For the text-containing cell, return its midpoint in (X, Y) coordinate format. 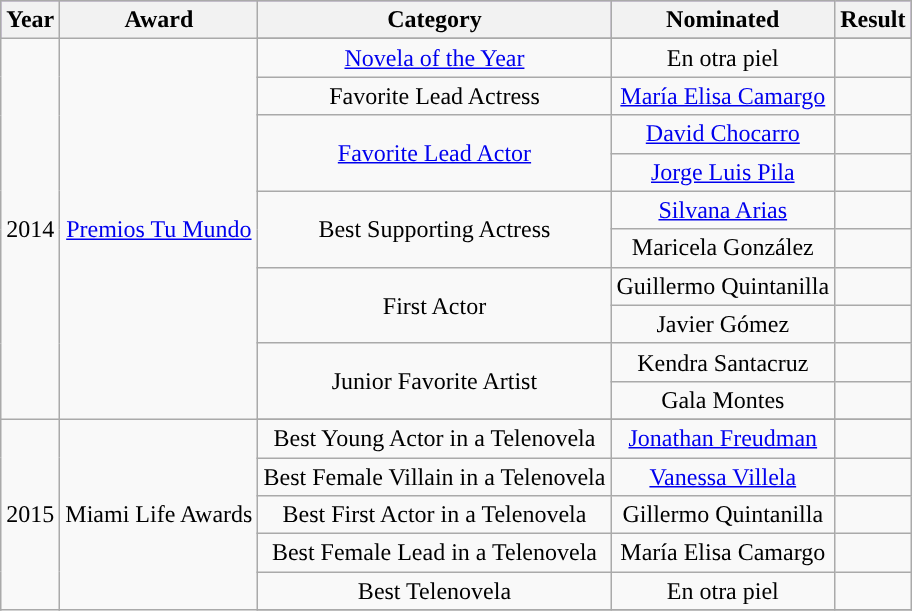
Award (159, 20)
Jorge Luis Pila (723, 172)
Best Female Lead in a Telenovela (434, 553)
Favorite Lead Actress (434, 96)
Vanessa Villela (723, 477)
Result (873, 20)
Gillermo Quintanilla (723, 515)
David Chocarro (723, 134)
Javier Gómez (723, 324)
Kendra Santacruz (723, 362)
Favorite Lead Actor (434, 153)
Jonathan Freudman (723, 438)
First Actor (434, 305)
Novela of the Year (434, 58)
Silvana Arias (723, 210)
2015 (30, 514)
Category (434, 20)
Miami Life Awards (159, 514)
Gala Montes (723, 400)
Best Young Actor in a Telenovela (434, 438)
Best Female Villain in a Telenovela (434, 477)
Best Telenovela (434, 591)
2014 (30, 230)
Guillermo Quintanilla (723, 286)
Junior Favorite Artist (434, 381)
Best Supporting Actress (434, 229)
Premios Tu Mundo (159, 230)
Year (30, 20)
Best First Actor in a Telenovela (434, 515)
Nominated (723, 20)
Maricela González (723, 248)
